Detect which cell encompasses the target text, then output its [x, y] center coordinate. 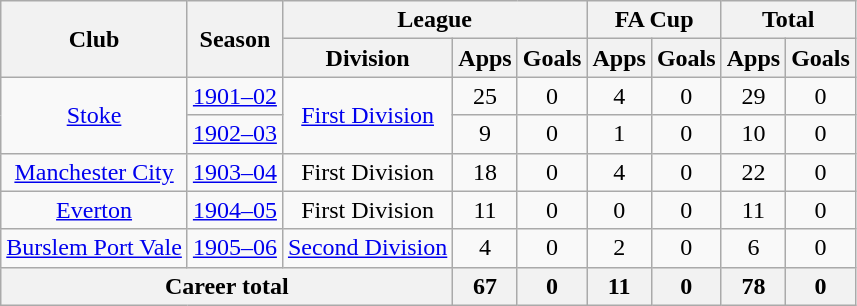
Everton [94, 210]
9 [485, 134]
2 [619, 248]
25 [485, 96]
Club [94, 39]
78 [753, 286]
1901–02 [234, 96]
10 [753, 134]
22 [753, 172]
1902–03 [234, 134]
6 [753, 248]
Division [367, 58]
29 [753, 96]
1905–06 [234, 248]
1903–04 [234, 172]
FA Cup [654, 20]
18 [485, 172]
1 [619, 134]
Season [234, 39]
67 [485, 286]
Career total [227, 286]
Manchester City [94, 172]
1904–05 [234, 210]
Burslem Port Vale [94, 248]
Stoke [94, 115]
Second Division [367, 248]
League [434, 20]
Total [788, 20]
